Scan for the cell matching the given text and deliver its (x, y) coordinate at center. 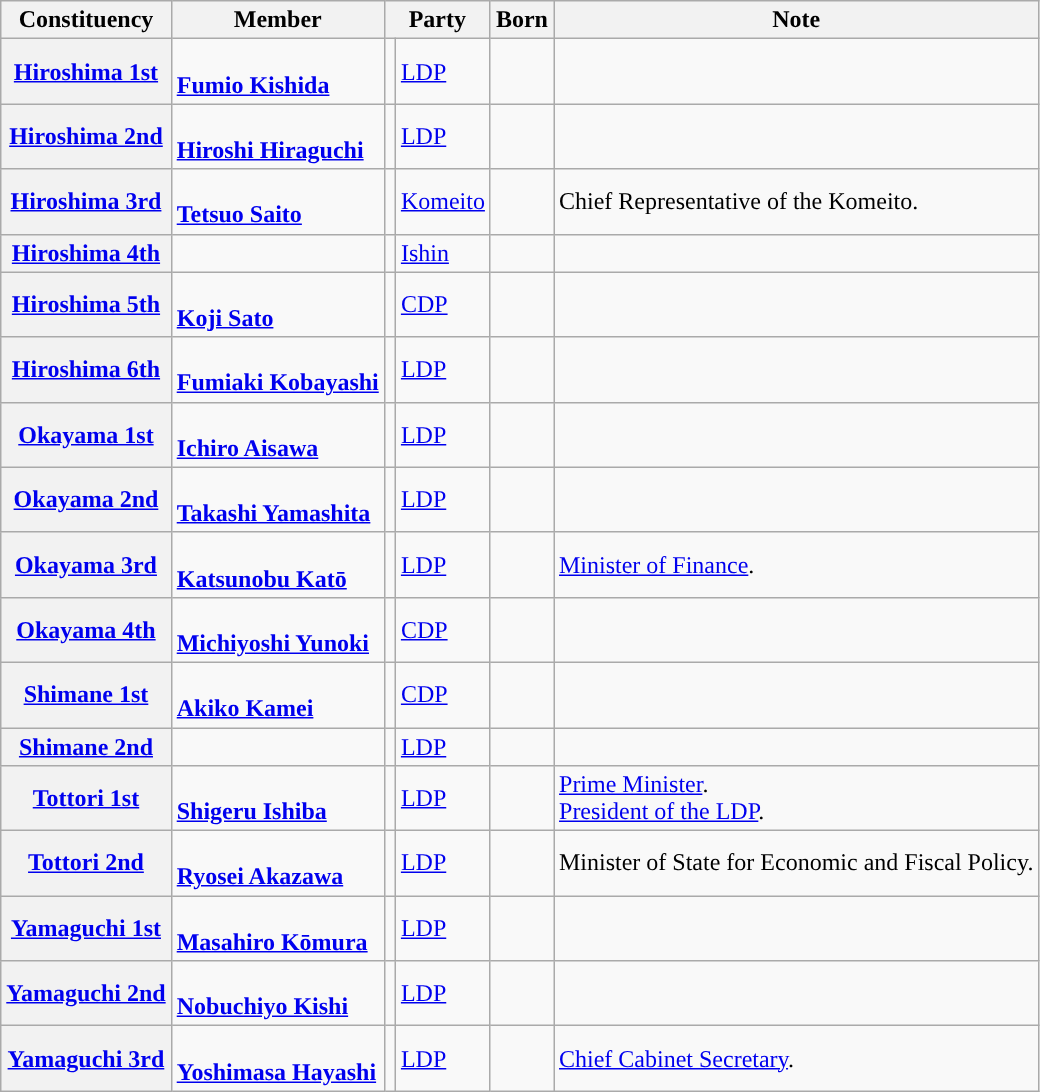
Tetsuo Saito (278, 202)
Tottori 1st (86, 798)
Hiroshima 5th (86, 304)
Komeito (442, 202)
Michiyoshi Yunoki (278, 630)
Yamaguchi 1st (86, 928)
Hiroshima 1st (86, 72)
Ichiro Aisawa (278, 434)
Minister of State for Economic and Fiscal Policy. (796, 864)
Member (278, 20)
Okayama 2nd (86, 500)
Koji Sato (278, 304)
Shigeru Ishiba (278, 798)
Tottori 2nd (86, 864)
Yamaguchi 3rd (86, 1058)
Okayama 4th (86, 630)
Born (522, 20)
Chief Representative of the Komeito. (796, 202)
Yoshimasa Hayashi (278, 1058)
Nobuchiyo Kishi (278, 994)
Hiroshima 6th (86, 370)
Okayama 3rd (86, 564)
Akiko Kamei (278, 694)
Constituency (86, 20)
Takashi Yamashita (278, 500)
Note (796, 20)
Ryosei Akazawa (278, 864)
Hiroshima 2nd (86, 136)
Masahiro Kōmura (278, 928)
Shimane 1st (86, 694)
Party (437, 20)
Ishin (442, 253)
Katsunobu Katō (278, 564)
Minister of Finance. (796, 564)
Fumio Kishida (278, 72)
Hiroshi Hiraguchi (278, 136)
Fumiaki Kobayashi (278, 370)
Yamaguchi 2nd (86, 994)
Okayama 1st (86, 434)
Hiroshima 3rd (86, 202)
Shimane 2nd (86, 747)
Hiroshima 4th (86, 253)
Chief Cabinet Secretary. (796, 1058)
Prime Minister.President of the LDP. (796, 798)
